Return (x, y) of the center of cell containing provided text 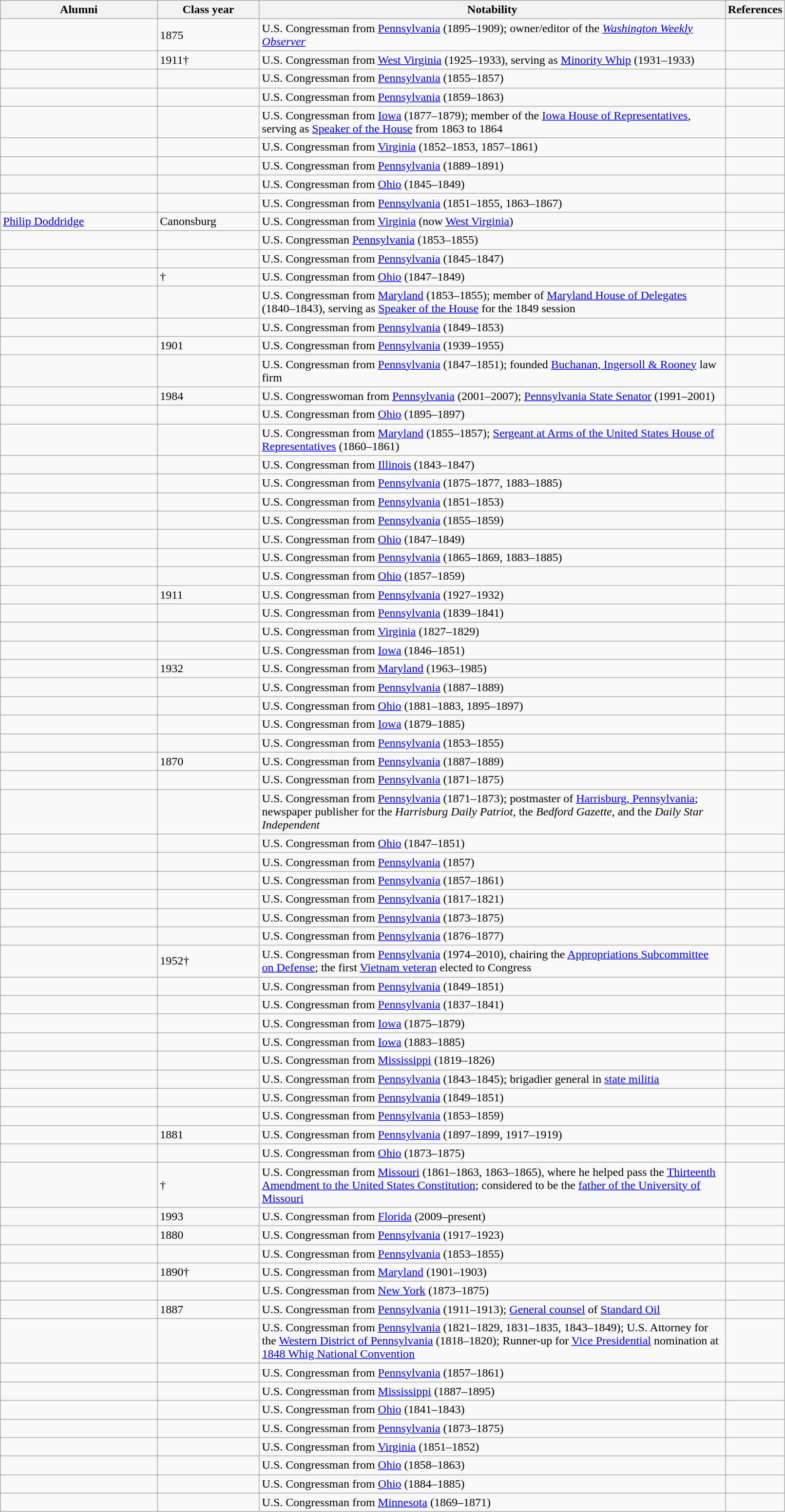
U.S. Congressman from Iowa (1883–1885) (492, 1042)
U.S. Congressman from Virginia (1852–1853, 1857–1861) (492, 147)
U.S. Congressman from Pennsylvania (1839–1841) (492, 613)
U.S. Congressman from Pennsylvania (1889–1891) (492, 166)
1993 (209, 1216)
U.S. Congressman from Pennsylvania (1817–1821) (492, 899)
U.S. Congressman from Pennsylvania (1851–1855, 1863–1867) (492, 203)
U.S. Congressman from Maryland (1855–1857); Sergeant at Arms of the United States House of Representatives (1860–1861) (492, 439)
U.S. Congressman from Ohio (1881–1883, 1895–1897) (492, 706)
U.S. Congressman from New York (1873–1875) (492, 1291)
U.S. Congressman from Maryland (1963–1985) (492, 669)
U.S. Congressman from Virginia (1827–1829) (492, 632)
U.S. Congressman Pennsylvania (1853–1855) (492, 240)
U.S. Congressman from Maryland (1901–1903) (492, 1272)
U.S. Congressman from Pennsylvania (1843–1845); brigadier general in state militia (492, 1079)
U.S. Congressman from Iowa (1846–1851) (492, 650)
Philip Doddridge (79, 221)
U.S. Congressman from Ohio (1873–1875) (492, 1153)
U.S. Congressman from Ohio (1858–1863) (492, 1465)
U.S. Congressman from Ohio (1847–1851) (492, 843)
1890† (209, 1272)
1881 (209, 1134)
U.S. Congressman from Ohio (1884–1885) (492, 1484)
U.S. Congressman from Pennsylvania (1857) (492, 862)
1911† (209, 60)
U.S. Congressman from Iowa (1875–1879) (492, 1023)
U.S. Congressman from Pennsylvania (1845–1847) (492, 259)
U.S. Congressman from Pennsylvania (1855–1859) (492, 520)
1984 (209, 396)
U.S. Congresswoman from Pennsylvania (2001–2007); Pennsylvania State Senator (1991–2001) (492, 396)
1901 (209, 346)
U.S. Congressman from Pennsylvania (1876–1877) (492, 936)
U.S. Congressman from Pennsylvania (1974–2010), chairing the Appropriations Subcommittee on Defense; the first Vietnam veteran elected to Congress (492, 962)
U.S. Congressman from Pennsylvania (1895–1909); owner/editor of the Washington Weekly Observer (492, 35)
U.S. Congressman from Pennsylvania (1853–1859) (492, 1116)
U.S. Congressman from Pennsylvania (1939–1955) (492, 346)
U.S. Congressman from Pennsylvania (1849–1853) (492, 327)
1880 (209, 1235)
1870 (209, 761)
1911 (209, 595)
U.S. Congressman from Pennsylvania (1837–1841) (492, 1005)
U.S. Congressman from Pennsylvania (1897–1899, 1917–1919) (492, 1134)
1932 (209, 669)
U.S. Congressman from Pennsylvania (1847–1851); founded Buchanan, Ingersoll & Rooney law firm (492, 371)
U.S. Congressman from West Virginia (1925–1933), serving as Minority Whip (1931–1933) (492, 60)
U.S. Congressman from Ohio (1857–1859) (492, 576)
U.S. Congressman from Pennsylvania (1875–1877, 1883–1885) (492, 483)
Class year (209, 10)
U.S. Congressman from Mississippi (1887–1895) (492, 1391)
References (755, 10)
U.S. Congressman from Pennsylvania (1859–1863) (492, 97)
U.S. Congressman from Iowa (1879–1885) (492, 724)
U.S. Congressman from Minnesota (1869–1871) (492, 1502)
Alumni (79, 10)
U.S. Congressman from Iowa (1877–1879); member of the Iowa House of Representatives, serving as Speaker of the House from 1863 to 1864 (492, 122)
1952† (209, 962)
U.S. Congressman from Pennsylvania (1851–1853) (492, 502)
U.S. Congressman from Ohio (1845–1849) (492, 184)
U.S. Congressman from Pennsylvania (1865–1869, 1883–1885) (492, 557)
U.S. Congressman from Maryland (1853–1855); member of Maryland House of Delegates (1840–1843), serving as Speaker of the House for the 1849 session (492, 302)
U.S. Congressman from Illinois (1843–1847) (492, 465)
U.S. Congressman from Pennsylvania (1871–1875) (492, 780)
U.S. Congressman from Virginia (1851–1852) (492, 1447)
1887 (209, 1309)
U.S. Congressman from Pennsylvania (1927–1932) (492, 595)
U.S. Congressman from Ohio (1841–1843) (492, 1410)
U.S. Congressman from Pennsylvania (1855–1857) (492, 78)
U.S. Congressman from Ohio (1895–1897) (492, 415)
U.S. Congressman from Pennsylvania (1917–1923) (492, 1235)
U.S. Congressman from Florida (2009–present) (492, 1216)
U.S. Congressman from Mississippi (1819–1826) (492, 1060)
Notability (492, 10)
1875 (209, 35)
Canonsburg (209, 221)
U.S. Congressman from Virginia (now West Virginia) (492, 221)
U.S. Congressman from Pennsylvania (1911–1913); General counsel of Standard Oil (492, 1309)
